Return [x, y] of the center of cell containing provided text 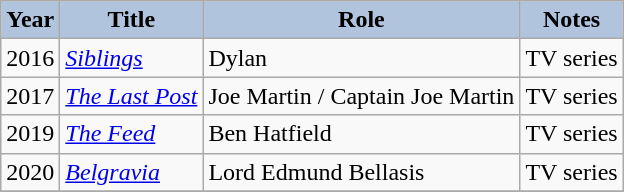
Year [30, 20]
Lord Edmund Bellasis [362, 172]
Role [362, 20]
Belgravia [132, 172]
The Feed [132, 134]
Joe Martin / Captain Joe Martin [362, 96]
2019 [30, 134]
Siblings [132, 58]
Ben Hatfield [362, 134]
Title [132, 20]
2016 [30, 58]
2017 [30, 96]
The Last Post [132, 96]
Notes [572, 20]
Dylan [362, 58]
2020 [30, 172]
